Output the [x, y] coordinate of the center of the cell containing the given text.  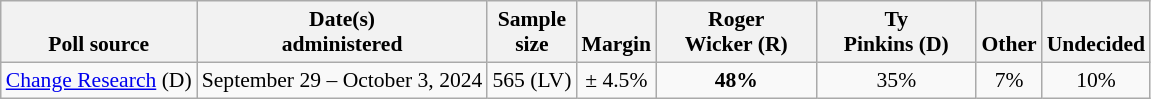
48% [736, 80]
Samplesize [532, 32]
Date(s)administered [342, 32]
Change Research (D) [99, 80]
TyPinkins (D) [896, 32]
565 (LV) [532, 80]
10% [1096, 80]
Poll source [99, 32]
35% [896, 80]
± 4.5% [616, 80]
Undecided [1096, 32]
Other [1008, 32]
Margin [616, 32]
7% [1008, 80]
RogerWicker (R) [736, 32]
September 29 – October 3, 2024 [342, 80]
